Locate the cell with the specified text and output its [X, Y] center coordinate. 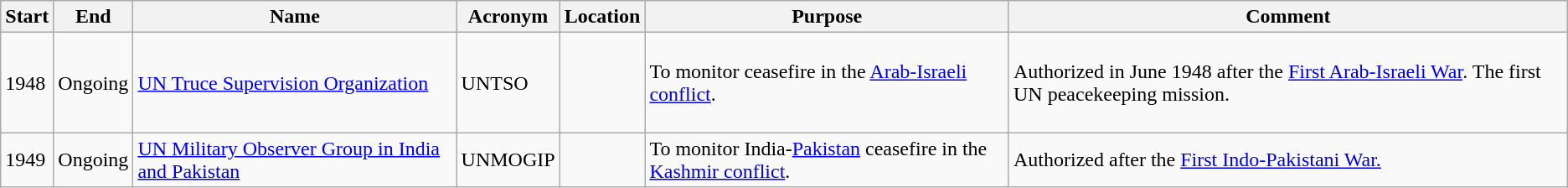
Comment [1288, 17]
End [94, 17]
To monitor India-Pakistan ceasefire in the Kashmir conflict. [828, 159]
UN Military Observer Group in India and Pakistan [295, 159]
To monitor ceasefire in the Arab-Israeli conflict. [828, 82]
1949 [27, 159]
1948 [27, 82]
Acronym [508, 17]
UNTSO [508, 82]
UNMOGIP [508, 159]
Authorized in June 1948 after the First Arab-Israeli War. The first UN peacekeeping mission. [1288, 82]
Purpose [828, 17]
Start [27, 17]
Name [295, 17]
Location [602, 17]
UN Truce Supervision Organization [295, 82]
Authorized after the First Indo-Pakistani War. [1288, 159]
